Extract the (x, y) coordinate from the center of the cell holding the provided text.  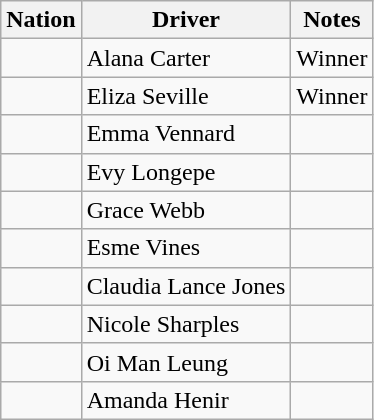
Evy Longepe (186, 172)
Driver (186, 20)
Claudia Lance Jones (186, 286)
Nation (41, 20)
Grace Webb (186, 210)
Notes (332, 20)
Amanda Henir (186, 400)
Eliza Seville (186, 96)
Emma Vennard (186, 134)
Esme Vines (186, 248)
Alana Carter (186, 58)
Nicole Sharples (186, 324)
Oi Man Leung (186, 362)
